Return the (x, y) coordinate for the center point of the cell that contains the specified text.  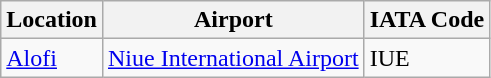
Alofi (52, 58)
IATA Code (427, 20)
Airport (233, 20)
Niue International Airport (233, 58)
IUE (427, 58)
Location (52, 20)
